Search for the cell housing the specified text and yield its (x, y) center coordinate. 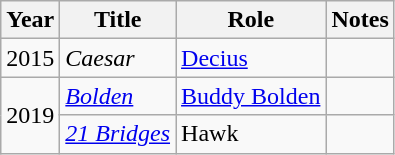
2015 (30, 58)
Bolden (118, 96)
21 Bridges (118, 134)
Buddy Bolden (251, 96)
Caesar (118, 58)
Notes (360, 20)
Hawk (251, 134)
2019 (30, 115)
Role (251, 20)
Year (30, 20)
Title (118, 20)
Decius (251, 58)
